Locate the cell with the specified text and output its [x, y] center coordinate. 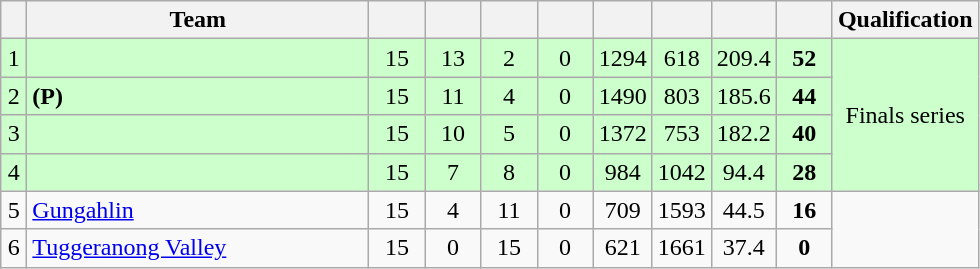
52 [804, 58]
621 [622, 248]
1593 [682, 210]
Team [198, 20]
94.4 [744, 172]
984 [622, 172]
618 [682, 58]
185.6 [744, 96]
Tuggeranong Valley [198, 248]
(P) [198, 96]
1 [14, 58]
Gungahlin [198, 210]
Qualification [905, 20]
44 [804, 96]
1294 [622, 58]
803 [682, 96]
7 [453, 172]
182.2 [744, 134]
Finals series [905, 115]
709 [622, 210]
10 [453, 134]
40 [804, 134]
44.5 [744, 210]
1661 [682, 248]
8 [509, 172]
37.4 [744, 248]
28 [804, 172]
1490 [622, 96]
1372 [622, 134]
16 [804, 210]
753 [682, 134]
6 [14, 248]
209.4 [744, 58]
3 [14, 134]
1042 [682, 172]
13 [453, 58]
